Extract the (X, Y) coordinate from the center of the cell holding the provided text.  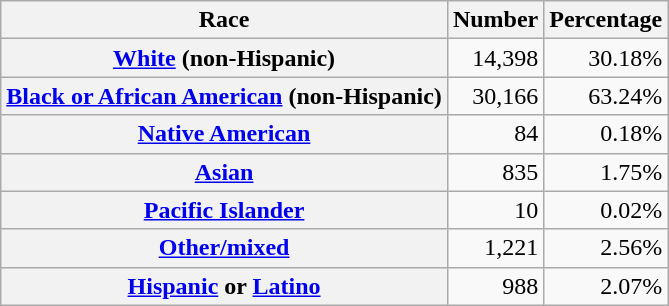
Pacific Islander (224, 210)
2.56% (606, 248)
63.24% (606, 96)
Asian (224, 172)
1,221 (495, 248)
10 (495, 210)
Number (495, 20)
Native American (224, 134)
Hispanic or Latino (224, 286)
1.75% (606, 172)
30.18% (606, 58)
Race (224, 20)
835 (495, 172)
988 (495, 286)
Percentage (606, 20)
Black or African American (non-Hispanic) (224, 96)
White (non-Hispanic) (224, 58)
0.18% (606, 134)
30,166 (495, 96)
84 (495, 134)
14,398 (495, 58)
0.02% (606, 210)
Other/mixed (224, 248)
2.07% (606, 286)
